For the text-containing cell, return its midpoint in (X, Y) coordinate format. 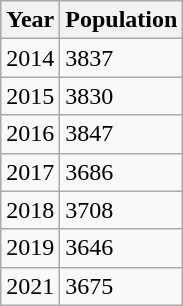
3646 (122, 248)
2014 (30, 58)
2015 (30, 96)
3675 (122, 286)
2021 (30, 286)
3847 (122, 134)
2019 (30, 248)
2016 (30, 134)
3837 (122, 58)
3708 (122, 210)
2017 (30, 172)
Year (30, 20)
3686 (122, 172)
Population (122, 20)
2018 (30, 210)
3830 (122, 96)
